Scan for the cell matching the given text and deliver its (X, Y) coordinate at center. 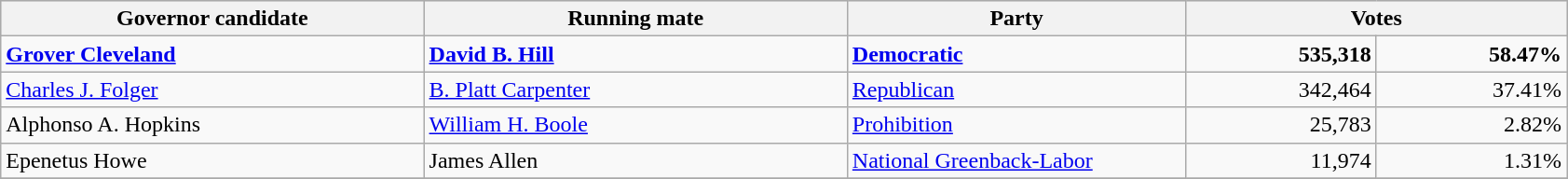
B. Platt Carpenter (635, 89)
11,974 (1281, 160)
Epenetus Howe (212, 160)
58.47% (1471, 54)
Governor candidate (212, 19)
Democratic (1016, 54)
James Allen (635, 160)
William H. Boole (635, 125)
David B. Hill (635, 54)
Charles J. Folger (212, 89)
2.82% (1471, 125)
Alphonso A. Hopkins (212, 125)
1.31% (1471, 160)
Prohibition (1016, 125)
Grover Cleveland (212, 54)
535,318 (1281, 54)
342,464 (1281, 89)
National Greenback-Labor (1016, 160)
Running mate (635, 19)
Votes (1377, 19)
25,783 (1281, 125)
37.41% (1471, 89)
Republican (1016, 89)
Party (1016, 19)
